For the text-containing cell, return its midpoint in (x, y) coordinate format. 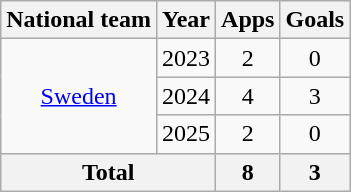
Sweden (79, 96)
8 (248, 172)
Apps (248, 20)
2025 (186, 134)
National team (79, 20)
4 (248, 96)
Goals (315, 20)
Year (186, 20)
2023 (186, 58)
2024 (186, 96)
Total (108, 172)
